From the cell containing the given text, extract its center point as (x, y) coordinate. 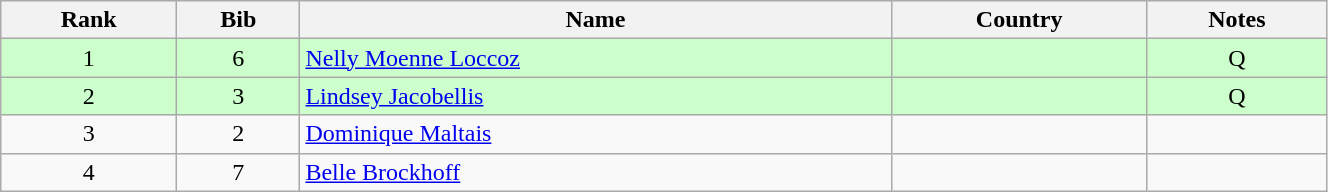
7 (238, 172)
Bib (238, 20)
Belle Brockhoff (596, 172)
Name (596, 20)
Notes (1236, 20)
6 (238, 58)
Rank (89, 20)
4 (89, 172)
Lindsey Jacobellis (596, 96)
1 (89, 58)
Dominique Maltais (596, 134)
Country (1019, 20)
Nelly Moenne Loccoz (596, 58)
